Scan for the cell matching the given text and deliver its (X, Y) coordinate at center. 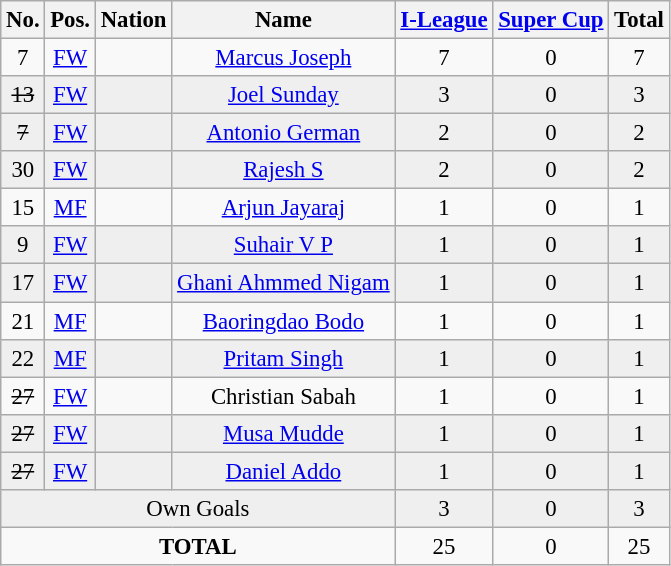
No. (23, 20)
Rajesh S (284, 170)
Arjun Jayaraj (284, 208)
Marcus Joseph (284, 58)
9 (23, 245)
22 (23, 358)
Daniel Addo (284, 471)
Pos. (70, 20)
I-League (444, 20)
Total (639, 20)
Suhair V P (284, 245)
Antonio German (284, 133)
Baoringdao Bodo (284, 321)
30 (23, 170)
Name (284, 20)
Musa Mudde (284, 433)
Joel Sunday (284, 95)
21 (23, 321)
TOTAL (198, 546)
Christian Sabah (284, 396)
Nation (133, 20)
13 (23, 95)
Own Goals (198, 509)
Pritam Singh (284, 358)
15 (23, 208)
Ghani Ahmmed Nigam (284, 283)
17 (23, 283)
Super Cup (551, 20)
